For the text-containing cell, return its midpoint in (x, y) coordinate format. 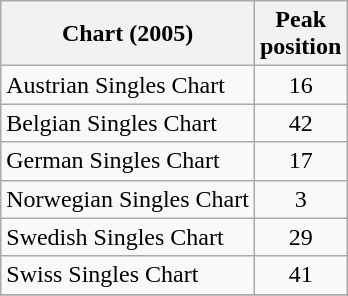
Peakposition (300, 34)
41 (300, 275)
16 (300, 85)
Swiss Singles Chart (128, 275)
Swedish Singles Chart (128, 237)
29 (300, 237)
3 (300, 199)
Austrian Singles Chart (128, 85)
German Singles Chart (128, 161)
Belgian Singles Chart (128, 123)
Norwegian Singles Chart (128, 199)
Chart (2005) (128, 34)
17 (300, 161)
42 (300, 123)
